Determine the (X, Y) coordinate at the center of the cell enclosing the given text.  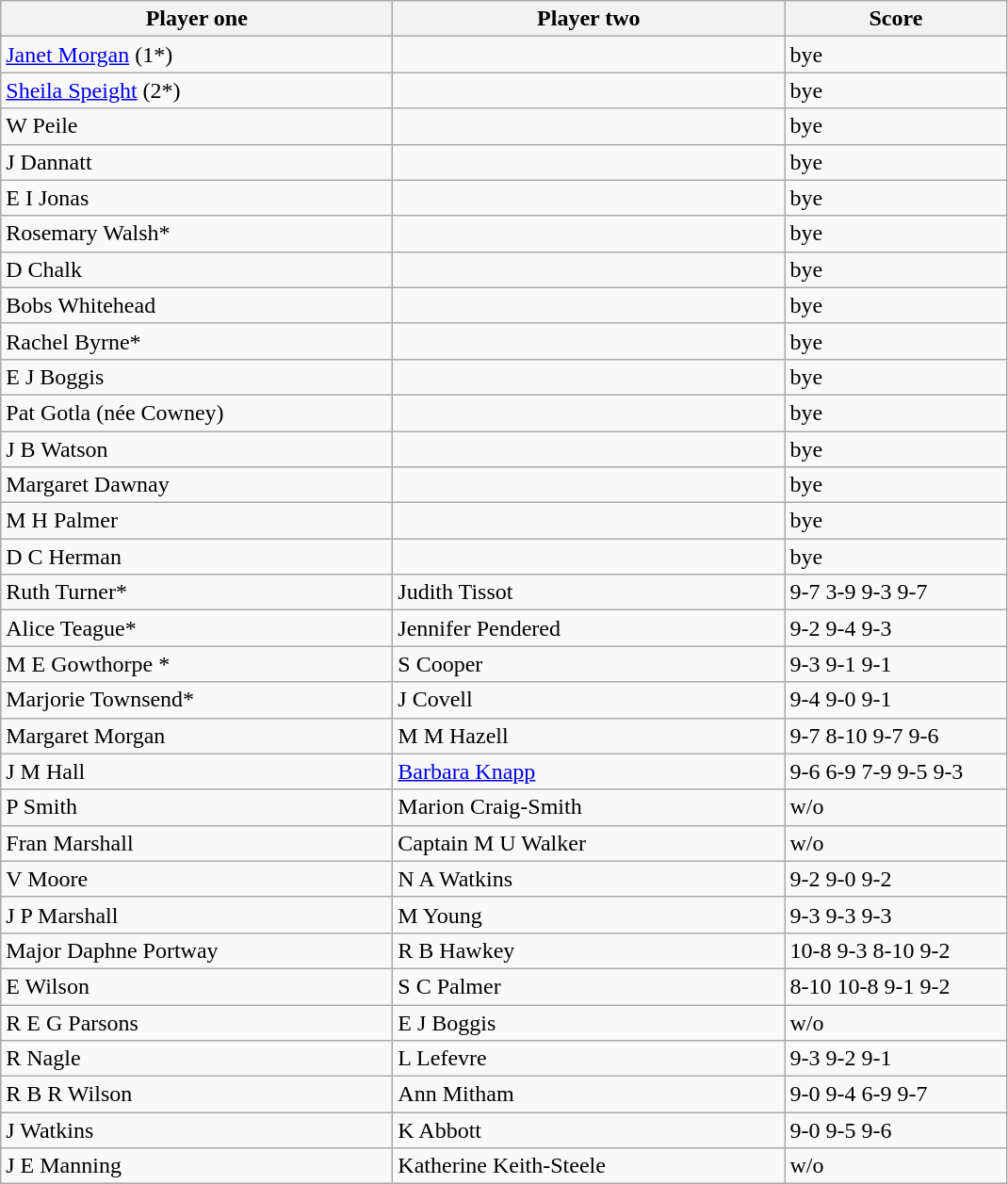
R B R Wilson (197, 1095)
D Chalk (197, 269)
Margaret Morgan (197, 736)
J P Marshall (197, 915)
R E G Parsons (197, 1022)
N A Watkins (589, 879)
Score (896, 19)
Ruth Turner* (197, 592)
Rachel Byrne* (197, 341)
10-8 9-3 8-10 9-2 (896, 950)
Marjorie Townsend* (197, 700)
S C Palmer (589, 986)
Jennifer Pendered (589, 628)
E Wilson (197, 986)
Major Daphne Portway (197, 950)
Fran Marshall (197, 843)
L Lefevre (589, 1059)
9-7 3-9 9-3 9-7 (896, 592)
9-2 9-0 9-2 (896, 879)
J Watkins (197, 1130)
9-3 9-1 9-1 (896, 664)
R B Hawkey (589, 950)
R Nagle (197, 1059)
Pat Gotla (née Cowney) (197, 413)
E I Jonas (197, 198)
J Dannatt (197, 162)
V Moore (197, 879)
Player two (589, 19)
9-3 9-3 9-3 (896, 915)
Marion Craig-Smith (589, 807)
9-7 8-10 9-7 9-6 (896, 736)
Player one (197, 19)
8-10 10-8 9-1 9-2 (896, 986)
9-2 9-4 9-3 (896, 628)
S Cooper (589, 664)
J B Watson (197, 449)
J E Manning (197, 1166)
Alice Teague* (197, 628)
Bobs Whitehead (197, 305)
9-6 6-9 7-9 9-5 9-3 (896, 771)
P Smith (197, 807)
M H Palmer (197, 521)
M E Gowthorpe * (197, 664)
Ann Mitham (589, 1095)
K Abbott (589, 1130)
M Young (589, 915)
W Peile (197, 126)
Judith Tissot (589, 592)
M M Hazell (589, 736)
J M Hall (197, 771)
9-0 9-5 9-6 (896, 1130)
Margaret Dawnay (197, 485)
Janet Morgan (1*) (197, 55)
J Covell (589, 700)
D C Herman (197, 557)
Captain M U Walker (589, 843)
Katherine Keith-Steele (589, 1166)
9-3 9-2 9-1 (896, 1059)
Barbara Knapp (589, 771)
9-4 9-0 9-1 (896, 700)
Sheila Speight (2*) (197, 90)
Rosemary Walsh* (197, 234)
9-0 9-4 6-9 9-7 (896, 1095)
